Detect which cell encompasses the target text, then output its [X, Y] center coordinate. 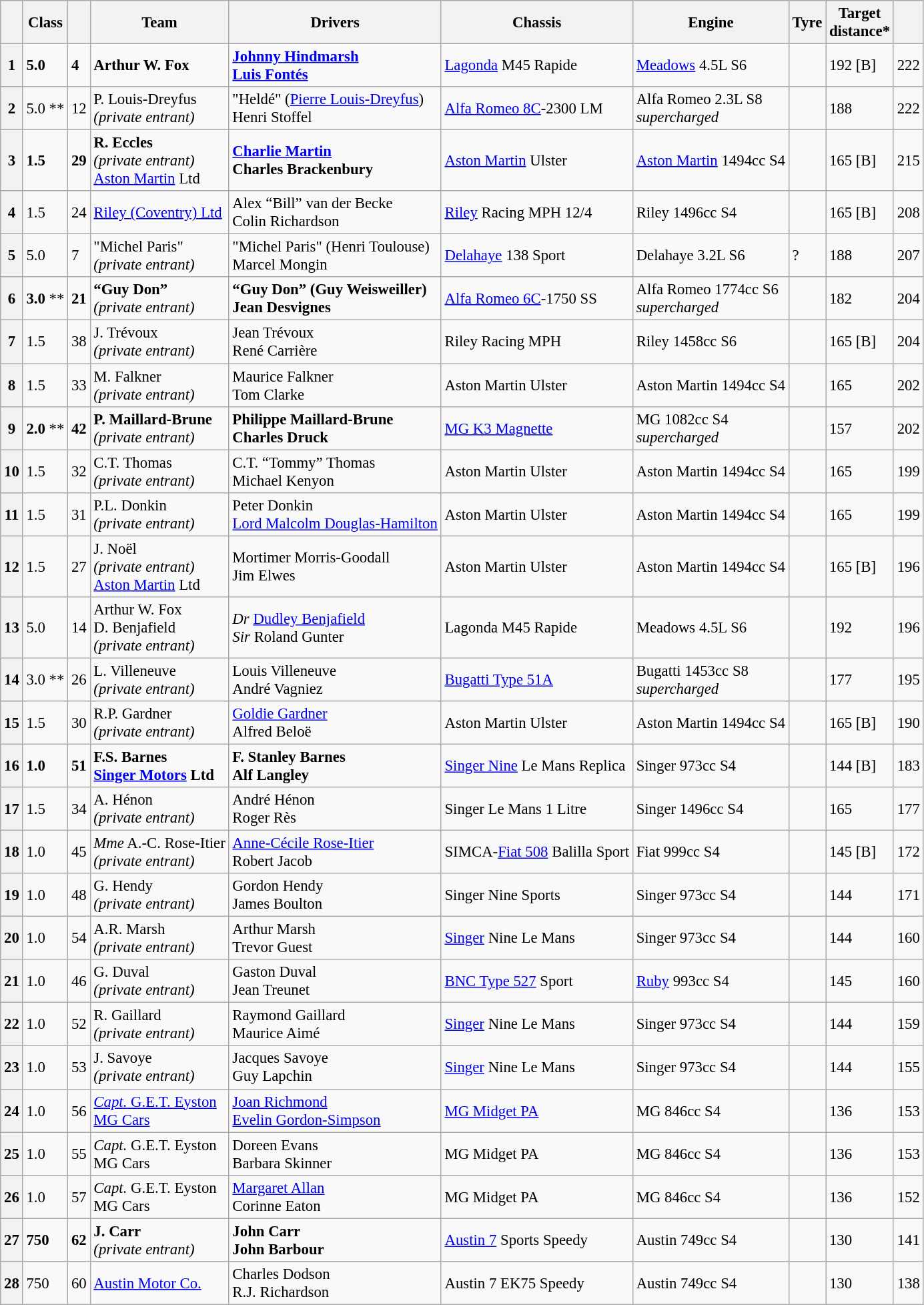
208 [909, 212]
G. Hendy(private entrant) [159, 895]
Drivers [335, 23]
G. Duval(private entrant) [159, 981]
155 [909, 1067]
Arthur Marsh Trevor Guest [335, 938]
F.S. Barnes Singer Motors Ltd [159, 766]
P. Louis-Dreyfus(private entrant) [159, 108]
25 [12, 1154]
Jean Trévoux René Carrière [335, 342]
145 [860, 981]
15 [12, 723]
MG 1082cc S4supercharged [711, 428]
192 [860, 628]
“Guy Don” (Guy Weisweiller) Jean Desvignes [335, 299]
L. Villeneuve(private entrant) [159, 679]
R. Gaillard(private entrant) [159, 1025]
32 [79, 471]
Alfa Romeo 1774cc S6 supercharged [711, 299]
8 [12, 386]
3 [12, 161]
Anne-Cécile Rose-Itier Robert Jacob [335, 853]
Alex “Bill” van der Becke Colin Richardson [335, 212]
Peter Donkin Lord Malcolm Douglas-Hamilton [335, 514]
Bugatti Type 51A [536, 679]
192 [B] [860, 65]
A. Hénon(private entrant) [159, 809]
46 [79, 981]
Jacques Savoye Guy Lapchin [335, 1067]
57 [79, 1197]
Gaston Duval Jean Treunet [335, 981]
John Carr John Barbour [335, 1240]
171 [909, 895]
R. Eccles(private entrant) Aston Martin Ltd [159, 161]
Riley 1496cc S4 [711, 212]
Ruby 993cc S4 [711, 981]
145 [B] [860, 853]
MG K3 Magnette [536, 428]
48 [79, 895]
16 [12, 766]
Joan Richmond Evelin Gordon-Simpson [335, 1110]
Austin 7 EK75 Speedy [536, 1284]
34 [79, 809]
51 [79, 766]
C.T. Thomas(private entrant) [159, 471]
P. Maillard-Brune(private entrant) [159, 428]
13 [12, 628]
Riley 1458cc S6 [711, 342]
Charles Dodson R.J. Richardson [335, 1284]
Goldie Gardner Alfred Beloë [335, 723]
Doreen Evans Barbara Skinner [335, 1154]
Bugatti 1453cc S8supercharged [711, 679]
55 [79, 1154]
190 [909, 723]
5 [12, 256]
Chassis [536, 23]
144 [B] [860, 766]
Riley Racing MPH [536, 342]
F. Stanley Barnes Alf Langley [335, 766]
Arthur W. Fox [159, 65]
42 [79, 428]
Charlie Martin Charles Brackenbury [335, 161]
Philippe Maillard-Brune Charles Druck [335, 428]
157 [860, 428]
54 [79, 938]
Alfa Romeo 2.3L S8supercharged [711, 108]
SIMCA-Fiat 508 Balilla Sport [536, 853]
"Heldé" (Pierre Louis-Dreyfus) Henri Stoffel [335, 108]
Singer Nine Le Mans Replica [536, 766]
P.L. Donkin(private entrant) [159, 514]
Fiat 999cc S4 [711, 853]
BNC Type 527 Sport [536, 981]
17 [12, 809]
182 [860, 299]
138 [909, 1284]
1 [12, 65]
“Guy Don” (private entrant) [159, 299]
33 [79, 386]
"Michel Paris" (Henri Toulouse) Marcel Mongin [335, 256]
45 [79, 853]
141 [909, 1240]
Louis Villeneuve André Vagniez [335, 679]
2 [12, 108]
19 [12, 895]
Singer Nine Sports [536, 895]
2.0 ** [45, 428]
J. Noël(private entrant) Aston Martin Ltd [159, 566]
18 [12, 853]
Dr Dudley Benjafield Sir Roland Gunter [335, 628]
6 [12, 299]
"Michel Paris" (private entrant) [159, 256]
Engine [711, 23]
Mme A.-C. Rose-Itier(private entrant) [159, 853]
195 [909, 679]
Arthur W. Fox D. Benjafield(private entrant) [159, 628]
Mortimer Morris-Goodall Jim Elwes [335, 566]
207 [909, 256]
9 [12, 428]
31 [79, 514]
56 [79, 1110]
28 [12, 1284]
11 [12, 514]
60 [79, 1284]
J. Savoye(private entrant) [159, 1067]
André Hénon Roger Rès [335, 809]
Team [159, 23]
Riley Racing MPH 12/4 [536, 212]
172 [909, 853]
Delahaye 3.2L S6 [711, 256]
Tyre [807, 23]
Alfa Romeo 8C-2300 LM [536, 108]
Class [45, 23]
? [807, 256]
183 [909, 766]
Riley (Coventry) Ltd [159, 212]
215 [909, 161]
152 [909, 1197]
23 [12, 1067]
Johnny Hindmarsh Luis Fontés [335, 65]
22 [12, 1025]
C.T. “Tommy” Thomas Michael Kenyon [335, 471]
10 [12, 471]
Austin 7 Sports Speedy [536, 1240]
Maurice Falkner Tom Clarke [335, 386]
J. Trévoux(private entrant) [159, 342]
Delahaye 138 Sport [536, 256]
53 [79, 1067]
Gordon Hendy James Boulton [335, 895]
Alfa Romeo 6C-1750 SS [536, 299]
Singer 1496cc S4 [711, 809]
J. Carr(private entrant) [159, 1240]
30 [79, 723]
Targetdistance* [860, 23]
Singer Le Mans 1 Litre [536, 809]
29 [79, 161]
R.P. Gardner(private entrant) [159, 723]
38 [79, 342]
52 [79, 1025]
62 [79, 1240]
5.0 ** [45, 108]
Raymond Gaillard Maurice Aimé [335, 1025]
Margaret Allan Corinne Eaton [335, 1197]
Austin Motor Co. [159, 1284]
M. Falkner(private entrant) [159, 386]
20 [12, 938]
159 [909, 1025]
A.R. Marsh(private entrant) [159, 938]
